Provide the [X, Y] coordinate of the cell's center where the given text is located.  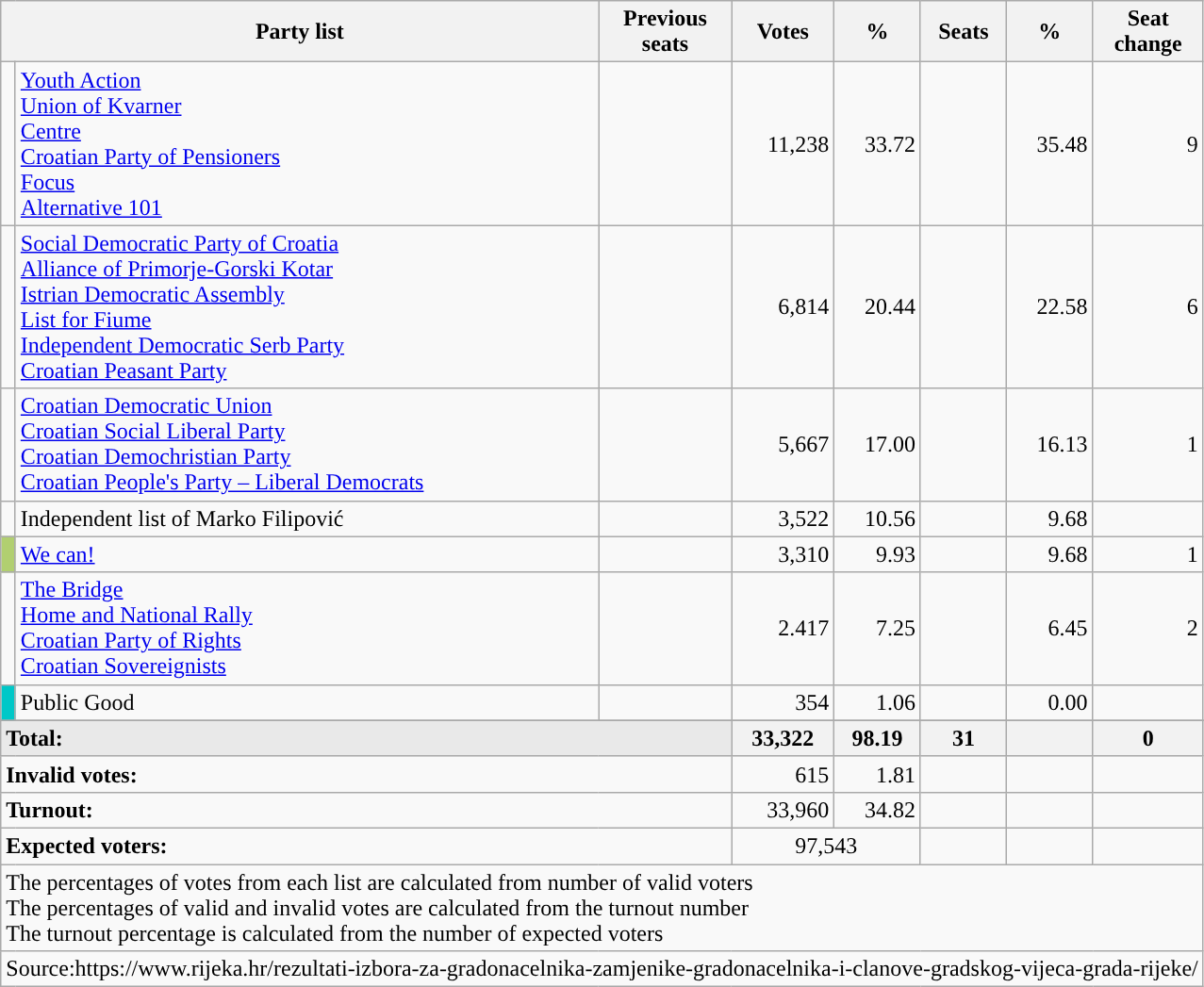
1.81 [878, 774]
Source:https://www.rijeka.hr/rezultati-izbora-za-gradonacelnika-zamjenike-gradonacelnika-i-clanove-gradskog-vijeca-grada-rijeke/ [602, 969]
0 [1148, 738]
The Bridge Home and National Rally Croatian Party of Rights Croatian Sovereignists [307, 628]
Party list [300, 32]
3,310 [783, 554]
3,522 [783, 518]
33.72 [878, 143]
Invalid votes: [366, 774]
17.00 [878, 445]
34.82 [878, 810]
0.00 [1049, 702]
Croatian Democratic Union Croatian Social Liberal Party Croatian Demochristian Party Croatian People's Party – Liberal Democrats [307, 445]
354 [783, 702]
Votes [783, 32]
22.58 [1049, 307]
9.93 [878, 554]
35.48 [1049, 143]
Youth Action Union of Kvarner Centre Croatian Party of Pensioners Focus Alternative 101 [307, 143]
33,322 [783, 738]
Seats [964, 32]
2 [1148, 628]
6.45 [1049, 628]
Seatchange [1148, 32]
20.44 [878, 307]
Total: [366, 738]
6 [1148, 307]
6,814 [783, 307]
98.19 [878, 738]
615 [783, 774]
10.56 [878, 518]
16.13 [1049, 445]
Previousseats [666, 32]
Independent list of Marko Filipović [307, 518]
7.25 [878, 628]
Expected voters: [366, 846]
97,543 [826, 846]
33,960 [783, 810]
11,238 [783, 143]
2.417 [783, 628]
Turnout: [366, 810]
Public Good [307, 702]
1.06 [878, 702]
5,667 [783, 445]
We can! [307, 554]
9 [1148, 143]
31 [964, 738]
